Return (X, Y) of the center of cell containing provided text 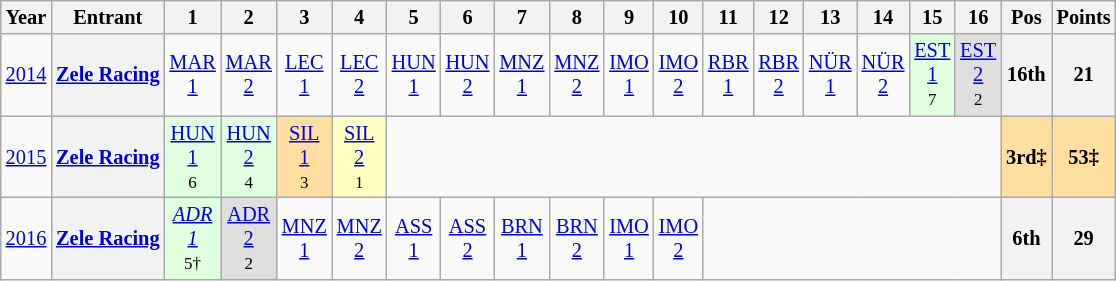
SIL21 (360, 157)
4 (360, 17)
HUN16 (192, 157)
Pos (1026, 17)
HUN1 (414, 75)
RBR1 (728, 75)
6 (468, 17)
BRN2 (576, 238)
2014 (26, 75)
MAR1 (192, 75)
MAR2 (249, 75)
15 (932, 17)
LEC2 (360, 75)
SIL13 (304, 157)
NÜR1 (830, 75)
BRN1 (522, 238)
EST22 (978, 75)
11 (728, 17)
29 (1084, 238)
5 (414, 17)
9 (628, 17)
8 (576, 17)
3 (304, 17)
Points (1084, 17)
1 (192, 17)
HUN2 (468, 75)
12 (778, 17)
10 (678, 17)
2016 (26, 238)
14 (884, 17)
Entrant (108, 17)
2 (249, 17)
7 (522, 17)
13 (830, 17)
ADR22 (249, 238)
16 (978, 17)
53‡ (1084, 157)
3rd‡ (1026, 157)
ASS2 (468, 238)
LEC1 (304, 75)
RBR2 (778, 75)
HUN24 (249, 157)
ADR15† (192, 238)
ASS1 (414, 238)
Year (26, 17)
16th (1026, 75)
NÜR2 (884, 75)
2015 (26, 157)
EST17 (932, 75)
6th (1026, 238)
21 (1084, 75)
